Detect which cell encompasses the target text, then output its [X, Y] center coordinate. 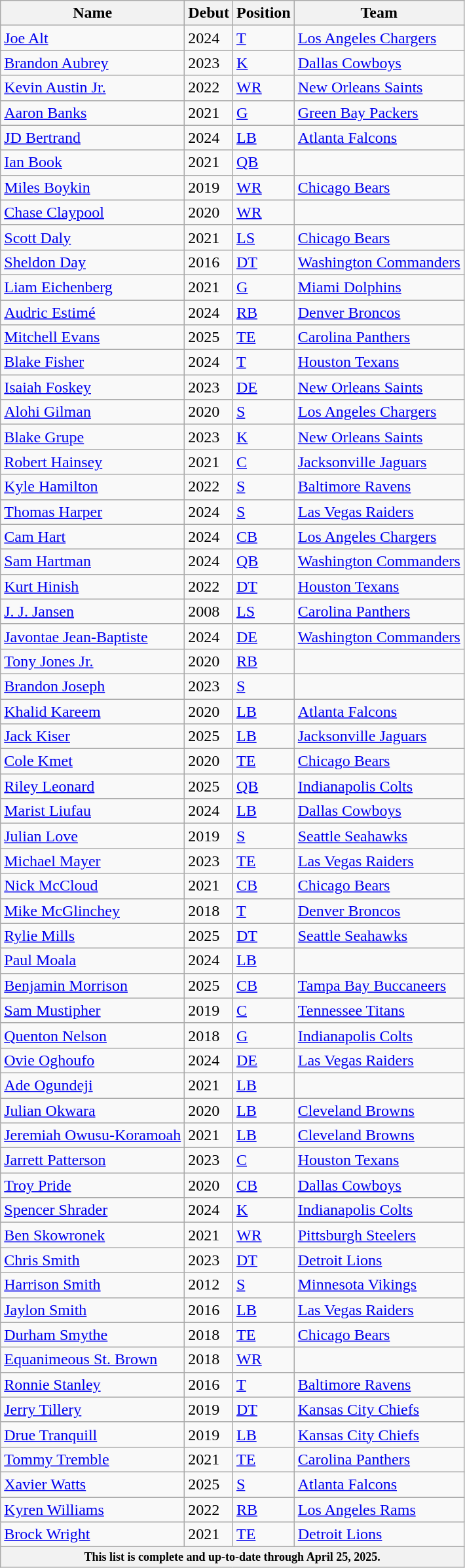
Isaiah Foskey [93, 387]
Xavier Watts [93, 1484]
Blake Grupe [93, 437]
Brock Wright [93, 1535]
Rylie Mills [93, 936]
JD Bertrand [93, 138]
Tampa Bay Buccaneers [379, 985]
Brandon Joseph [93, 686]
Chris Smith [93, 1260]
Kurt Hinish [93, 586]
Team [379, 13]
Ronnie Stanley [93, 1385]
Los Angeles Rams [379, 1509]
Jarrett Patterson [93, 1160]
Green Bay Packers [379, 113]
Benjamin Morrison [93, 985]
Michael Mayer [93, 861]
Thomas Harper [93, 512]
Tennessee Titans [379, 1010]
Riley Leonard [93, 786]
Chase Claypool [93, 212]
Kevin Austin Jr. [93, 88]
Blake Fisher [93, 362]
Kyle Hamilton [93, 487]
Jerry Tillery [93, 1409]
Kyren Williams [93, 1509]
Jack Kiser [93, 736]
Audric Estimé [93, 313]
Cole Kmet [93, 761]
Quenton Nelson [93, 1035]
Harrison Smith [93, 1285]
Nick McCloud [93, 886]
Alohi Gilman [93, 412]
Tony Jones Jr. [93, 661]
Robert Hainsey [93, 462]
Mike McGlinchey [93, 911]
Debut [209, 13]
Spencer Shrader [93, 1210]
Troy Pride [93, 1185]
Javontae Jean-Baptiste [93, 636]
Mitchell Evans [93, 337]
J. J. Jansen [93, 611]
Liam Eichenberg [93, 287]
Cam Hart [93, 537]
2012 [209, 1285]
Tommy Tremble [93, 1459]
Drue Tranquill [93, 1434]
This list is complete and up-to-date through April 25, 2025. [232, 1557]
Ade Ogundeji [93, 1085]
Scott Daly [93, 237]
Ian Book [93, 163]
Miles Boykin [93, 187]
Minnesota Vikings [379, 1285]
Brandon Aubrey [93, 63]
Durham Smythe [93, 1335]
Sam Mustipher [93, 1010]
Ovie Oghoufo [93, 1060]
Aaron Banks [93, 113]
Marist Liufau [93, 811]
2008 [209, 611]
Equanimeous St. Brown [93, 1360]
Ben Skowronek [93, 1235]
Pittsburgh Steelers [379, 1235]
Sheldon Day [93, 262]
Miami Dolphins [379, 287]
Position [263, 13]
Julian Okwara [93, 1111]
Joe Alt [93, 38]
Jaylon Smith [93, 1310]
Jeremiah Owusu-Koramoah [93, 1136]
Name [93, 13]
Julian Love [93, 836]
Khalid Kareem [93, 711]
Sam Hartman [93, 562]
Paul Moala [93, 961]
